Return the [x, y] coordinate for the center point of the cell that contains the specified text.  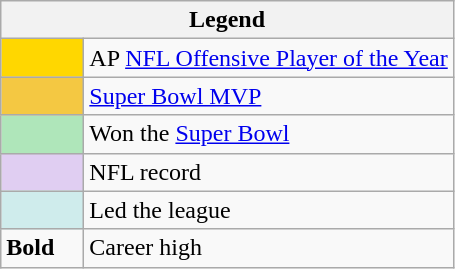
Career high [268, 248]
Super Bowl MVP [268, 96]
NFL record [268, 172]
Led the league [268, 210]
Legend [228, 20]
Bold [42, 248]
Won the Super Bowl [268, 134]
AP NFL Offensive Player of the Year [268, 58]
